Provide the (x, y) coordinate of the cell's center where the given text is located.  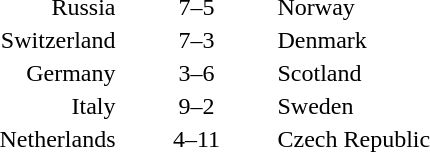
9–2 (196, 106)
3–6 (196, 73)
7–3 (196, 40)
